Scan for the cell matching the given text and deliver its [x, y] coordinate at center. 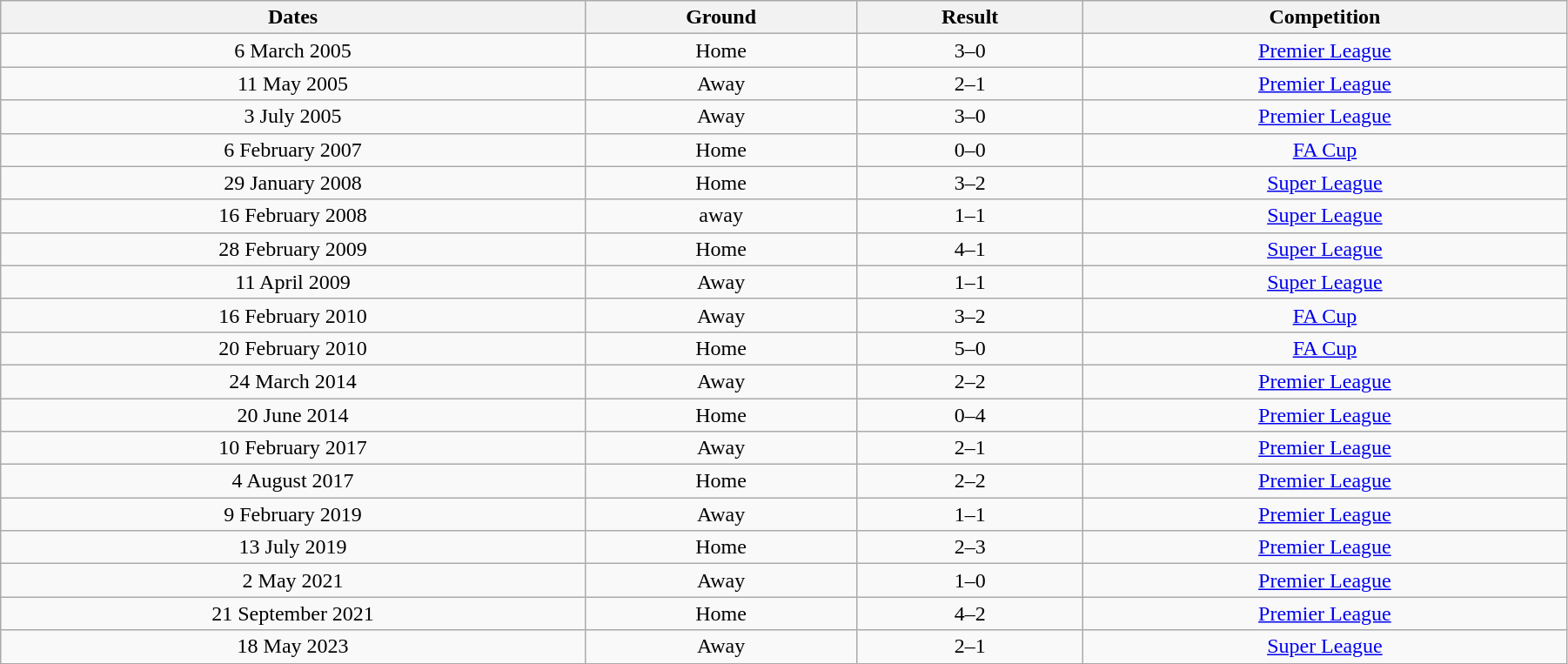
0–0 [970, 150]
11 May 2005 [293, 84]
0–4 [970, 415]
2–3 [970, 547]
Ground [720, 17]
24 March 2014 [293, 381]
28 February 2009 [293, 249]
10 February 2017 [293, 448]
4–1 [970, 249]
6 March 2005 [293, 50]
16 February 2010 [293, 315]
6 February 2007 [293, 150]
2 May 2021 [293, 580]
11 April 2009 [293, 282]
4 August 2017 [293, 481]
1–0 [970, 580]
9 February 2019 [293, 514]
20 June 2014 [293, 415]
13 July 2019 [293, 547]
Result [970, 17]
Competition [1324, 17]
18 May 2023 [293, 647]
29 January 2008 [293, 183]
away [720, 216]
16 February 2008 [293, 216]
4–2 [970, 614]
21 September 2021 [293, 614]
3 July 2005 [293, 117]
20 February 2010 [293, 348]
Dates [293, 17]
5–0 [970, 348]
